Provide the (X, Y) coordinate of the cell's center where the given text is located.  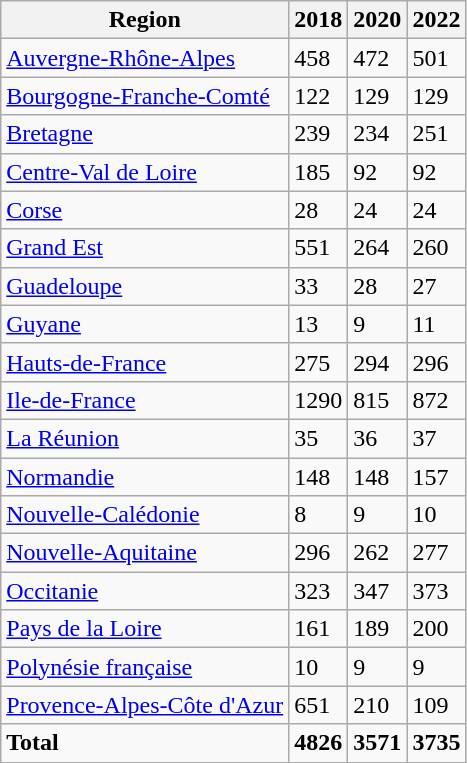
472 (378, 58)
33 (318, 286)
Nouvelle-Calédonie (145, 515)
Hauts-de-France (145, 362)
Occitanie (145, 591)
Guyane (145, 324)
11 (436, 324)
161 (318, 629)
551 (318, 248)
13 (318, 324)
3571 (378, 743)
La Réunion (145, 438)
35 (318, 438)
27 (436, 286)
373 (436, 591)
294 (378, 362)
Total (145, 743)
Nouvelle-Aquitaine (145, 553)
Corse (145, 210)
872 (436, 400)
210 (378, 705)
Centre-Val de Loire (145, 172)
347 (378, 591)
36 (378, 438)
185 (318, 172)
Pays de la Loire (145, 629)
2022 (436, 20)
Grand Est (145, 248)
Auvergne-Rhône-Alpes (145, 58)
239 (318, 134)
Bretagne (145, 134)
157 (436, 477)
109 (436, 705)
3735 (436, 743)
277 (436, 553)
Provence-Alpes-Côte d'Azur (145, 705)
323 (318, 591)
Region (145, 20)
122 (318, 96)
Guadeloupe (145, 286)
Normandie (145, 477)
Polynésie française (145, 667)
Bourgogne-Franche-Comté (145, 96)
189 (378, 629)
8 (318, 515)
262 (378, 553)
200 (436, 629)
2018 (318, 20)
251 (436, 134)
1290 (318, 400)
4826 (318, 743)
234 (378, 134)
37 (436, 438)
260 (436, 248)
Ile-de-France (145, 400)
275 (318, 362)
2020 (378, 20)
458 (318, 58)
264 (378, 248)
651 (318, 705)
501 (436, 58)
815 (378, 400)
